Provide the (X, Y) coordinate of the cell's center where the given text is located.  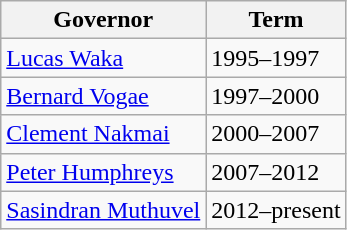
2012–present (276, 210)
2007–2012 (276, 172)
Clement Nakmai (104, 134)
Peter Humphreys (104, 172)
Term (276, 20)
Sasindran Muthuvel (104, 210)
1995–1997 (276, 58)
1997–2000 (276, 96)
Lucas Waka (104, 58)
Governor (104, 20)
2000–2007 (276, 134)
Bernard Vogae (104, 96)
